Determine the (X, Y) coordinate at the center of the cell enclosing the given text.  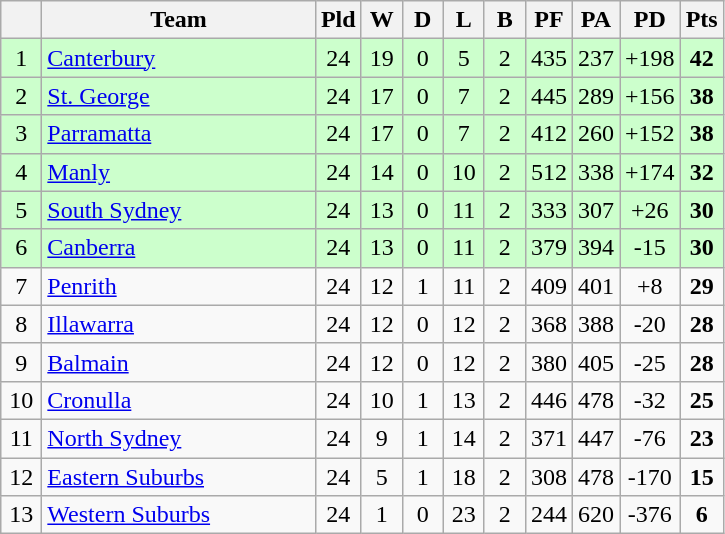
412 (548, 134)
379 (548, 248)
Eastern Suburbs (179, 477)
512 (548, 172)
29 (702, 286)
-376 (650, 515)
-15 (650, 248)
Manly (179, 172)
388 (596, 324)
244 (548, 515)
445 (548, 96)
401 (596, 286)
South Sydney (179, 210)
435 (548, 58)
405 (596, 362)
-20 (650, 324)
409 (548, 286)
307 (596, 210)
PF (548, 20)
42 (702, 58)
237 (596, 58)
Balmain (179, 362)
-25 (650, 362)
Canberra (179, 248)
289 (596, 96)
B (504, 20)
+174 (650, 172)
447 (596, 438)
Penrith (179, 286)
371 (548, 438)
Illawarra (179, 324)
25 (702, 400)
D (422, 20)
19 (382, 58)
394 (596, 248)
338 (596, 172)
North Sydney (179, 438)
Pld (338, 20)
Cronulla (179, 400)
Western Suburbs (179, 515)
15 (702, 477)
32 (702, 172)
Canterbury (179, 58)
+8 (650, 286)
380 (548, 362)
Team (179, 20)
Pts (702, 20)
4 (22, 172)
St. George (179, 96)
3 (22, 134)
-76 (650, 438)
260 (596, 134)
18 (464, 477)
-32 (650, 400)
333 (548, 210)
PA (596, 20)
+26 (650, 210)
446 (548, 400)
8 (22, 324)
W (382, 20)
368 (548, 324)
PD (650, 20)
-170 (650, 477)
620 (596, 515)
+198 (650, 58)
Parramatta (179, 134)
L (464, 20)
+152 (650, 134)
+156 (650, 96)
308 (548, 477)
